Search for the cell housing the specified text and yield its (X, Y) center coordinate. 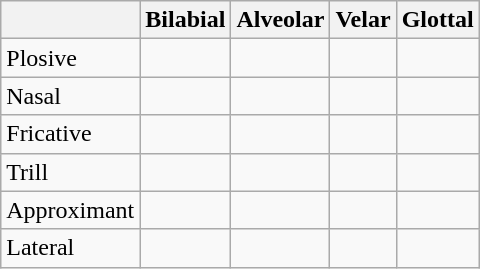
Glottal (438, 20)
Approximant (70, 210)
Fricative (70, 134)
Nasal (70, 96)
Alveolar (280, 20)
Bilabial (186, 20)
Lateral (70, 248)
Plosive (70, 58)
Trill (70, 172)
Velar (363, 20)
